For the text-containing cell, return its midpoint in [X, Y] coordinate format. 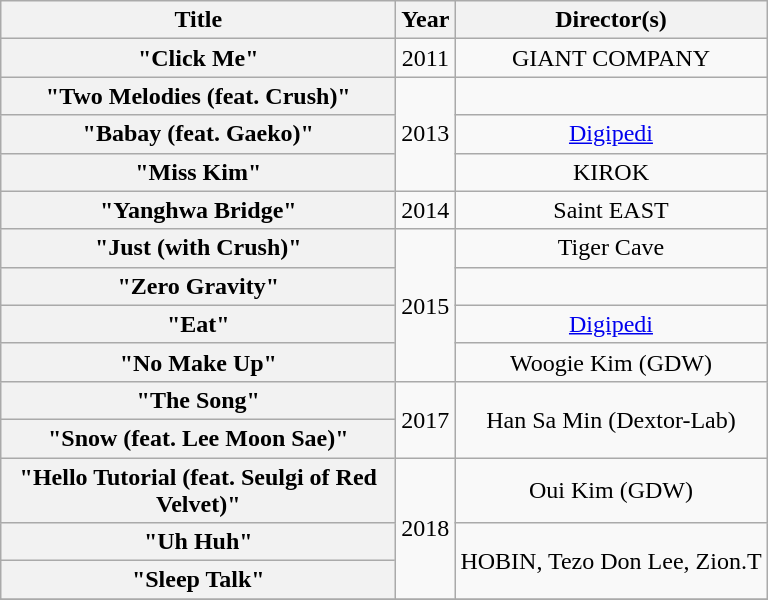
"Just (with Crush)" [198, 248]
"Sleep Talk" [198, 580]
2013 [426, 134]
"Babay (feat. Gaeko)" [198, 134]
Director(s) [611, 20]
"No Make Up" [198, 362]
Saint EAST [611, 210]
Woogie Kim (GDW) [611, 362]
2018 [426, 528]
GIANT COMPANY [611, 58]
2015 [426, 305]
"Two Melodies (feat. Crush)" [198, 96]
"The Song" [198, 400]
"Click Me" [198, 58]
"Uh Huh" [198, 542]
HOBIN, Tezo Don Lee, Zion.T [611, 561]
KIROK [611, 172]
Title [198, 20]
2014 [426, 210]
2011 [426, 58]
"Hello Tutorial (feat. Seulgi of Red Velvet)" [198, 490]
"Eat" [198, 324]
"Miss Kim" [198, 172]
"Yanghwa Bridge" [198, 210]
Year [426, 20]
Han Sa Min (Dextor-Lab) [611, 419]
2017 [426, 419]
"Zero Gravity" [198, 286]
Tiger Cave [611, 248]
"Snow (feat. Lee Moon Sae)" [198, 438]
Oui Kim (GDW) [611, 490]
